Find where the given text appears and provide that cell's center as [x, y] coordinate. 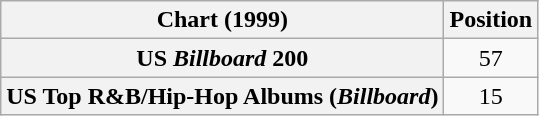
US Top R&B/Hip-Hop Albums (Billboard) [222, 96]
US Billboard 200 [222, 58]
Position [491, 20]
57 [491, 58]
Chart (1999) [222, 20]
15 [491, 96]
